Detect which cell encompasses the target text, then output its [X, Y] center coordinate. 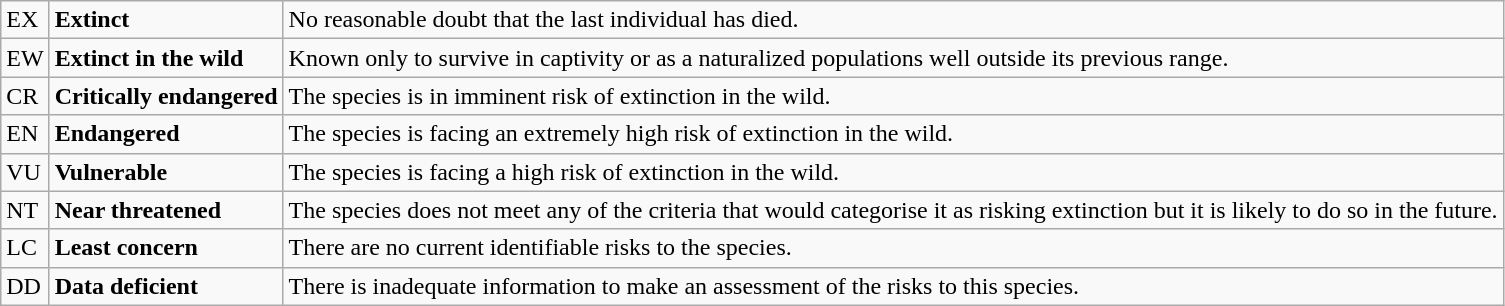
Vulnerable [166, 172]
The species is facing an extremely high risk of extinction in the wild. [893, 134]
There are no current identifiable risks to the species. [893, 248]
The species is in imminent risk of extinction in the wild. [893, 96]
VU [25, 172]
Critically endangered [166, 96]
Near threatened [166, 210]
No reasonable doubt that the last individual has died. [893, 20]
NT [25, 210]
Extinct in the wild [166, 58]
Endangered [166, 134]
CR [25, 96]
The species is facing a high risk of extinction in the wild. [893, 172]
The species does not meet any of the criteria that would categorise it as risking extinction but it is likely to do so in the future. [893, 210]
Extinct [166, 20]
EN [25, 134]
LC [25, 248]
There is inadequate information to make an assessment of the risks to this species. [893, 286]
Data deficient [166, 286]
EW [25, 58]
Least concern [166, 248]
DD [25, 286]
Known only to survive in captivity or as a naturalized populations well outside its previous range. [893, 58]
EX [25, 20]
